Identify which cell holds the provided text, then report its [X, Y] central coordinate. 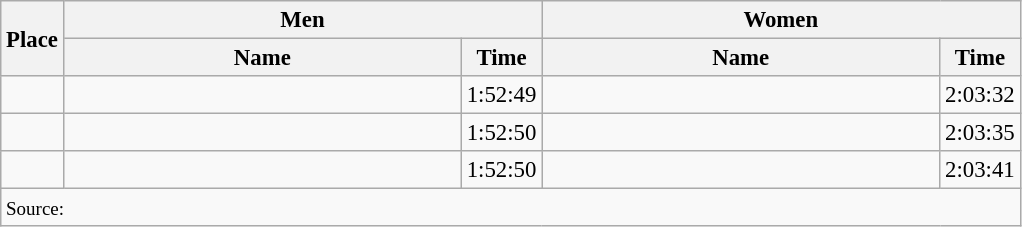
1:52:49 [501, 95]
Source: [510, 208]
2:03:41 [980, 170]
Women [781, 20]
Place [32, 38]
Men [302, 20]
2:03:32 [980, 95]
2:03:35 [980, 133]
